Determine the (x, y) coordinate at the center of the cell enclosing the given text.  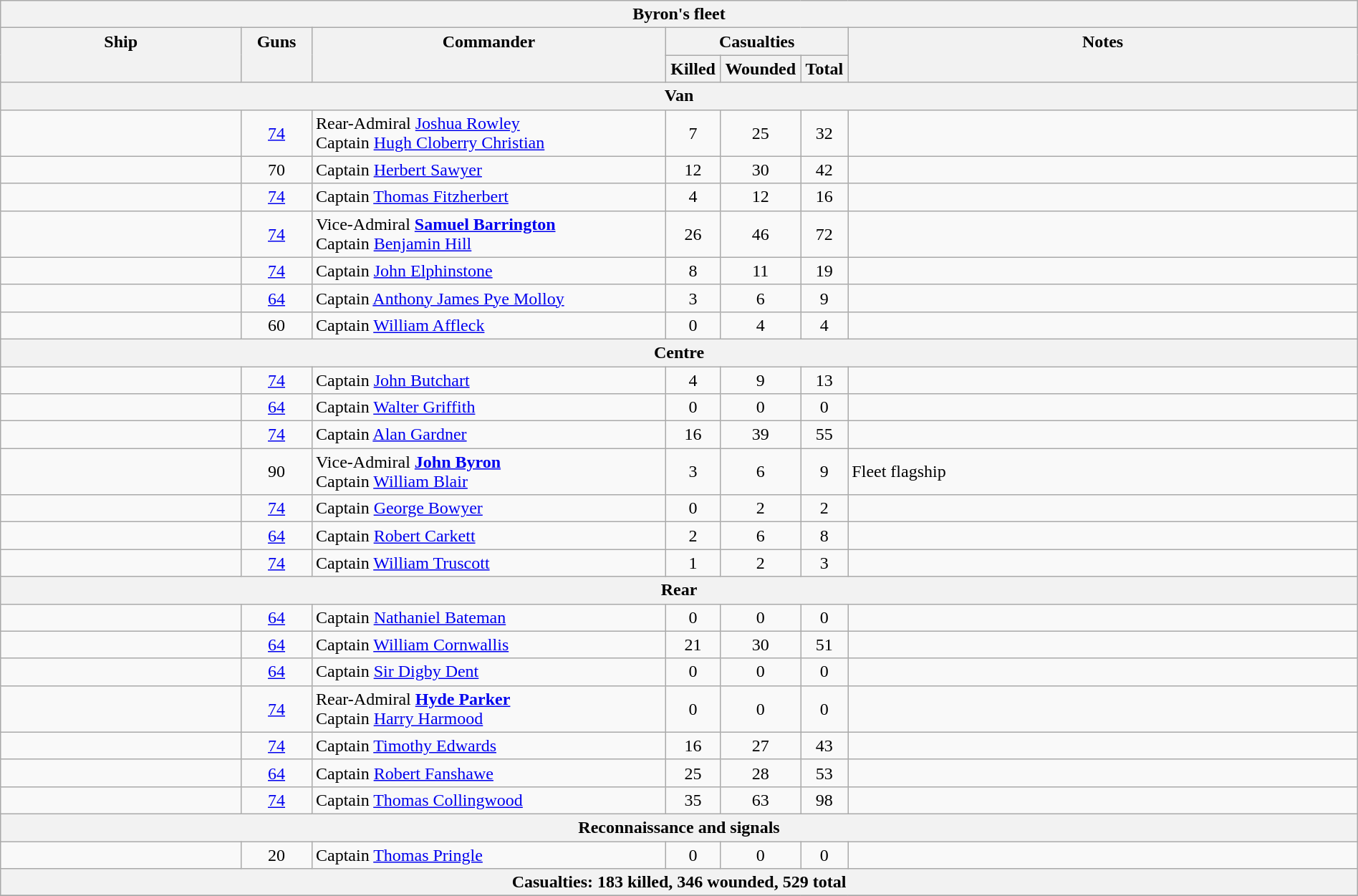
42 (824, 170)
39 (761, 435)
Captain William Affleck (488, 325)
Captain Robert Fanshawe (488, 773)
Captain Thomas Fitzherbert (488, 197)
46 (761, 233)
Vice-Admiral John ByronCaptain William Blair (488, 471)
Captain Nathaniel Bateman (488, 617)
Captain Herbert Sawyer (488, 170)
55 (824, 435)
63 (761, 800)
Byron's fleet (679, 14)
Commander (488, 55)
Captain John Elphinstone (488, 271)
Van (679, 96)
Wounded (761, 69)
Captain Walter Griffith (488, 408)
51 (824, 645)
Captain Thomas Pringle (488, 854)
Captain William Truscott (488, 563)
27 (761, 746)
Captain Anthony James Pye Molloy (488, 298)
28 (761, 773)
13 (824, 380)
Captain George Bowyer (488, 509)
72 (824, 233)
Rear-Admiral Hyde ParkerCaptain Harry Harmood (488, 709)
Captain Sir Digby Dent (488, 672)
Captain Timothy Edwards (488, 746)
Ship (121, 55)
Casualties (756, 42)
Rear-Admiral Joshua RowleyCaptain Hugh Cloberry Christian (488, 133)
Captain William Cornwallis (488, 645)
19 (824, 271)
Captain Thomas Collingwood (488, 800)
Killed (693, 69)
Total (824, 69)
21 (693, 645)
70 (276, 170)
98 (824, 800)
60 (276, 325)
Fleet flagship (1103, 471)
Captain John Butchart (488, 380)
32 (824, 133)
Centre (679, 352)
90 (276, 471)
35 (693, 800)
20 (276, 854)
Vice-Admiral Samuel BarringtonCaptain Benjamin Hill (488, 233)
26 (693, 233)
Rear (679, 590)
Casualties: 183 killed, 346 wounded, 529 total (679, 882)
Reconnaissance and signals (679, 827)
Captain Alan Gardner (488, 435)
1 (693, 563)
7 (693, 133)
Guns (276, 55)
Captain Robert Carkett (488, 536)
43 (824, 746)
11 (761, 271)
53 (824, 773)
Notes (1103, 55)
